For the text-containing cell, return its midpoint in [x, y] coordinate format. 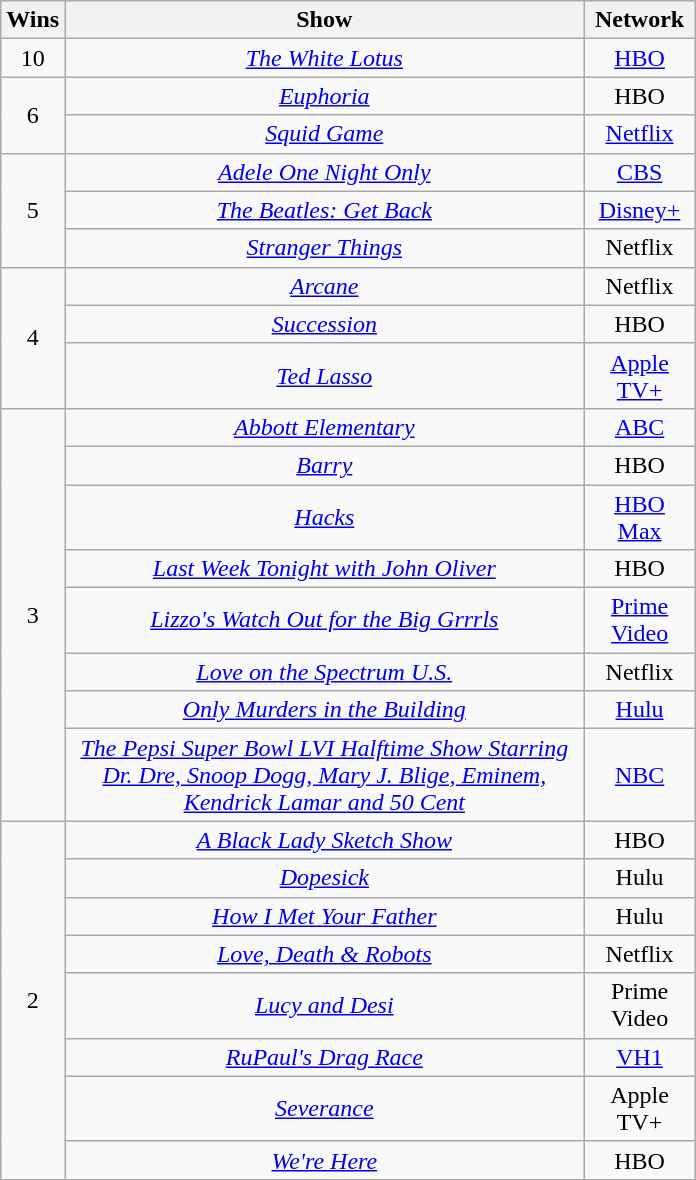
Severance [324, 1108]
2 [33, 1000]
4 [33, 338]
6 [33, 115]
VH1 [640, 1057]
We're Here [324, 1160]
Only Murders in the Building [324, 710]
Ted Lasso [324, 376]
Last Week Tonight with John Oliver [324, 569]
Network [640, 20]
Arcane [324, 286]
Squid Game [324, 134]
HBO Max [640, 516]
Abbott Elementary [324, 427]
Adele One Night Only [324, 172]
How I Met Your Father [324, 916]
A Black Lady Sketch Show [324, 840]
ABC [640, 427]
RuPaul's Drag Race [324, 1057]
Lizzo's Watch Out for the Big Grrrls [324, 620]
Euphoria [324, 96]
Barry [324, 465]
Wins [33, 20]
The White Lotus [324, 58]
Disney+ [640, 210]
Dopesick [324, 878]
Love, Death & Robots [324, 954]
Love on the Spectrum U.S. [324, 672]
5 [33, 210]
The Pepsi Super Bowl LVI Halftime Show Starring Dr. Dre, Snoop Dogg, Mary J. Blige, Eminem, Kendrick Lamar and 50 Cent [324, 775]
Show [324, 20]
10 [33, 58]
The Beatles: Get Back [324, 210]
Succession [324, 324]
Lucy and Desi [324, 1006]
Hacks [324, 516]
Stranger Things [324, 248]
CBS [640, 172]
3 [33, 614]
NBC [640, 775]
